Determine the (x, y) coordinate at the center of the cell enclosing the given text.  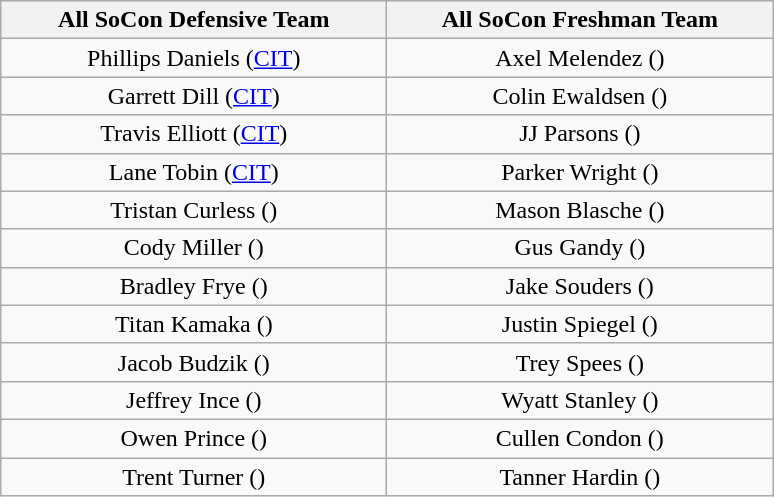
Garrett Dill (CIT) (194, 96)
Mason Blasche () (580, 210)
Colin Ewaldsen () (580, 96)
Gus Gandy () (580, 248)
Lane Tobin (CIT) (194, 172)
Cullen Condon () (580, 438)
Travis Elliott (CIT) (194, 134)
Tristan Curless () (194, 210)
Jacob Budzik () (194, 362)
JJ Parsons () (580, 134)
Titan Kamaka () (194, 324)
Axel Melendez () (580, 58)
Jeffrey Ince () (194, 400)
All SoCon Freshman Team (580, 20)
Trent Turner () (194, 477)
Owen Prince () (194, 438)
Jake Souders () (580, 286)
Phillips Daniels (CIT) (194, 58)
Tanner Hardin () (580, 477)
All SoCon Defensive Team (194, 20)
Wyatt Stanley () (580, 400)
Trey Spees () (580, 362)
Parker Wright () (580, 172)
Bradley Frye () (194, 286)
Justin Spiegel () (580, 324)
Cody Miller () (194, 248)
